Detect which cell encompasses the target text, then output its [X, Y] center coordinate. 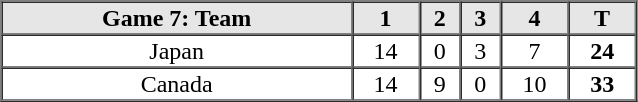
24 [602, 50]
2 [440, 18]
4 [535, 18]
1 [386, 18]
10 [535, 84]
9 [440, 84]
Canada [177, 84]
T [602, 18]
33 [602, 84]
7 [535, 50]
Game 7: Team [177, 18]
Japan [177, 50]
